Search for the cell housing the specified text and yield its [x, y] center coordinate. 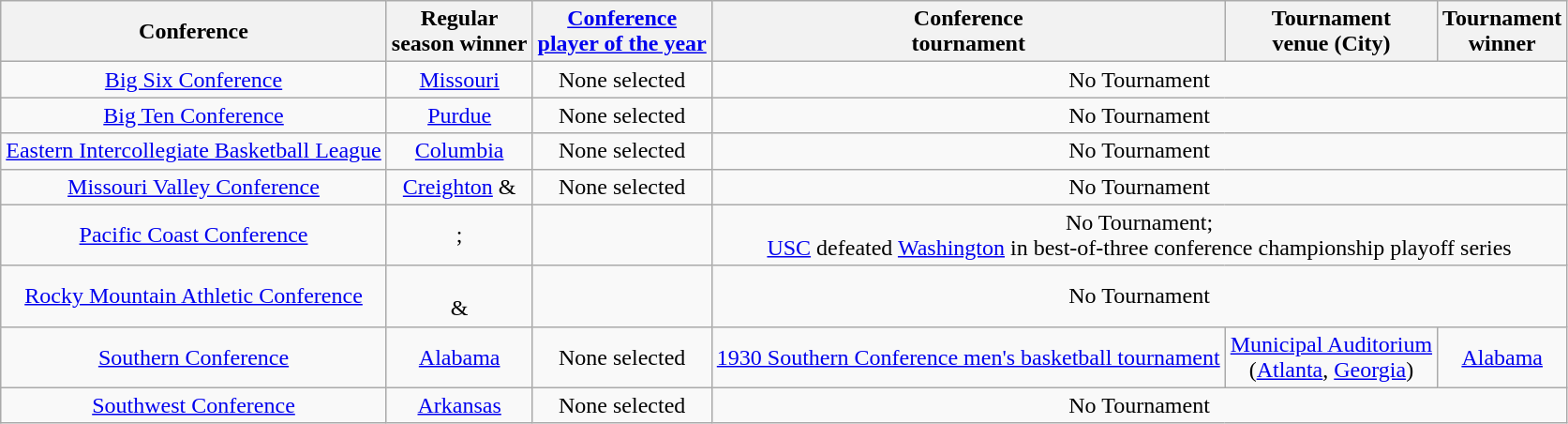
1930 Southern Conference men's basketball tournament [968, 356]
Columbia [459, 151]
Arkansas [459, 405]
Regular season winner [459, 32]
Conference [194, 32]
Missouri [459, 80]
Missouri Valley Conference [194, 187]
Eastern Intercollegiate Basketball League [194, 151]
Pacific Coast Conference [194, 235]
No Tournament;USC defeated Washington in best-of-three conference championship playoff series [1140, 235]
Big Six Conference [194, 80]
Southern Conference [194, 356]
Municipal Auditorium(Atlanta, Georgia) [1331, 356]
Creighton & [459, 187]
Rocky Mountain Athletic Conference [194, 296]
Conference tournament [968, 32]
Conference player of the year [622, 32]
; [459, 235]
Big Ten Conference [194, 115]
Tournament venue (City) [1331, 32]
Tournament winner [1502, 32]
Purdue [459, 115]
Southwest Conference [194, 405]
& [459, 296]
